Determine the (x, y) coordinate at the center of the cell enclosing the given text.  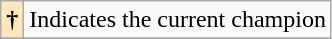
Indicates the current champion (178, 20)
† (12, 20)
